From the cell containing the given text, extract its center point as (X, Y) coordinate. 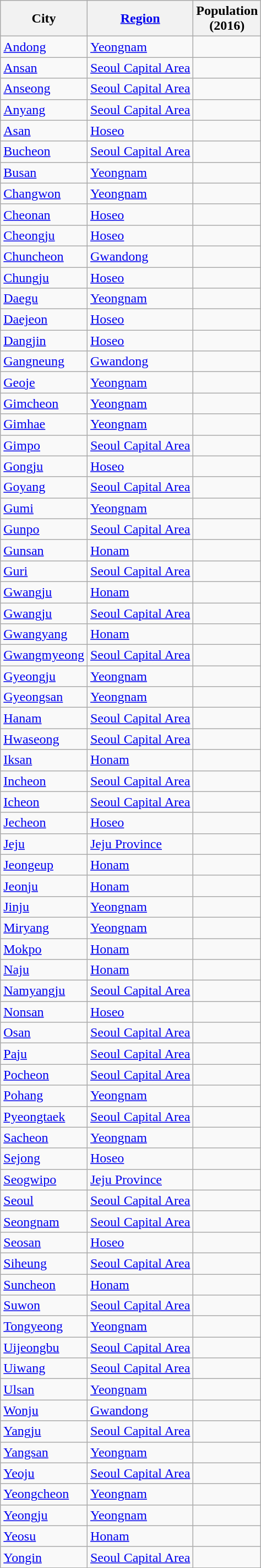
Ansan (44, 68)
Daegu (44, 299)
Gwangmyeong (44, 655)
Gumi (44, 508)
Cheongju (44, 235)
Gyeongsan (44, 697)
Yeoju (44, 1473)
Pyeongtaek (44, 1117)
Iksan (44, 760)
Miryang (44, 928)
Cheonan (44, 214)
Gimpo (44, 445)
Paju (44, 1054)
Nonsan (44, 1012)
Jeju (44, 844)
Suncheon (44, 1285)
Goyang (44, 487)
Incheon (44, 781)
Gwangyang (44, 634)
Yeosu (44, 1536)
Changwon (44, 193)
Namyangju (44, 991)
Sacheon (44, 1138)
Yongin (44, 1557)
Seogwipo (44, 1179)
Daejeon (44, 320)
Gimcheon (44, 403)
Guri (44, 571)
Gunsan (44, 550)
Dangjin (44, 341)
Yeongju (44, 1515)
Asan (44, 131)
Sejong (44, 1159)
Naju (44, 970)
Yangju (44, 1431)
Geoje (44, 382)
Tongyeong (44, 1327)
Wonju (44, 1410)
Anseong (44, 89)
Busan (44, 173)
Suwon (44, 1306)
Uiwang (44, 1368)
Pohang (44, 1096)
Population(2016) (227, 19)
Pocheon (44, 1075)
Anyang (44, 110)
Uijeongbu (44, 1348)
Jeongeup (44, 865)
Yangsan (44, 1452)
Gongju (44, 466)
City (44, 19)
Ulsan (44, 1389)
Bucheon (44, 152)
Gunpo (44, 529)
Seosan (44, 1242)
Chungju (44, 277)
Andong (44, 47)
Jinju (44, 907)
Seongnam (44, 1221)
Hwaseong (44, 739)
Gimhae (44, 424)
Jeonju (44, 886)
Osan (44, 1033)
Region (140, 19)
Jecheon (44, 823)
Siheung (44, 1263)
Gyeongju (44, 676)
Icheon (44, 802)
Hanam (44, 718)
Gangneung (44, 362)
Yeongcheon (44, 1494)
Chuncheon (44, 256)
Mokpo (44, 949)
Seoul (44, 1200)
